Find where the given text appears and provide that cell's center as (X, Y) coordinate. 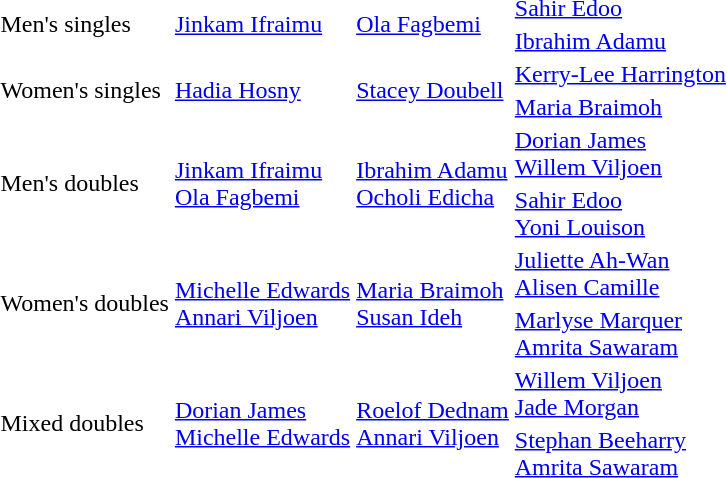
Jinkam Ifraimu Ola Fagbemi (262, 184)
Sahir Edoo Yoni Louison (620, 214)
Maria Braimoh (620, 107)
Kerry-Lee Harrington (620, 74)
Maria Braimoh Susan Ideh (433, 304)
Ibrahim Adamu Ocholi Edicha (433, 184)
Stacey Doubell (433, 90)
Hadia Hosny (262, 90)
Ibrahim Adamu (620, 41)
Juliette Ah-Wan Alisen Camille (620, 274)
Willem Viljoen Jade Morgan (620, 394)
Marlyse Marquer Amrita Sawaram (620, 334)
Dorian James Willem Viljoen (620, 154)
Michelle Edwards Annari Viljoen (262, 304)
